For the text-containing cell, return its midpoint in [x, y] coordinate format. 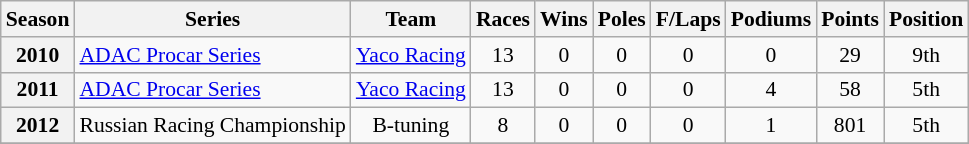
29 [850, 55]
8 [503, 126]
F/Laps [688, 19]
Position [926, 19]
Points [850, 19]
4 [772, 90]
Russian Racing Championship [212, 126]
Poles [622, 19]
Races [503, 19]
Wins [564, 19]
Team [411, 19]
2012 [38, 126]
B-tuning [411, 126]
58 [850, 90]
1 [772, 126]
Series [212, 19]
Season [38, 19]
Podiums [772, 19]
801 [850, 126]
2011 [38, 90]
9th [926, 55]
2010 [38, 55]
